Find where the given text appears and provide that cell's center as [X, Y] coordinate. 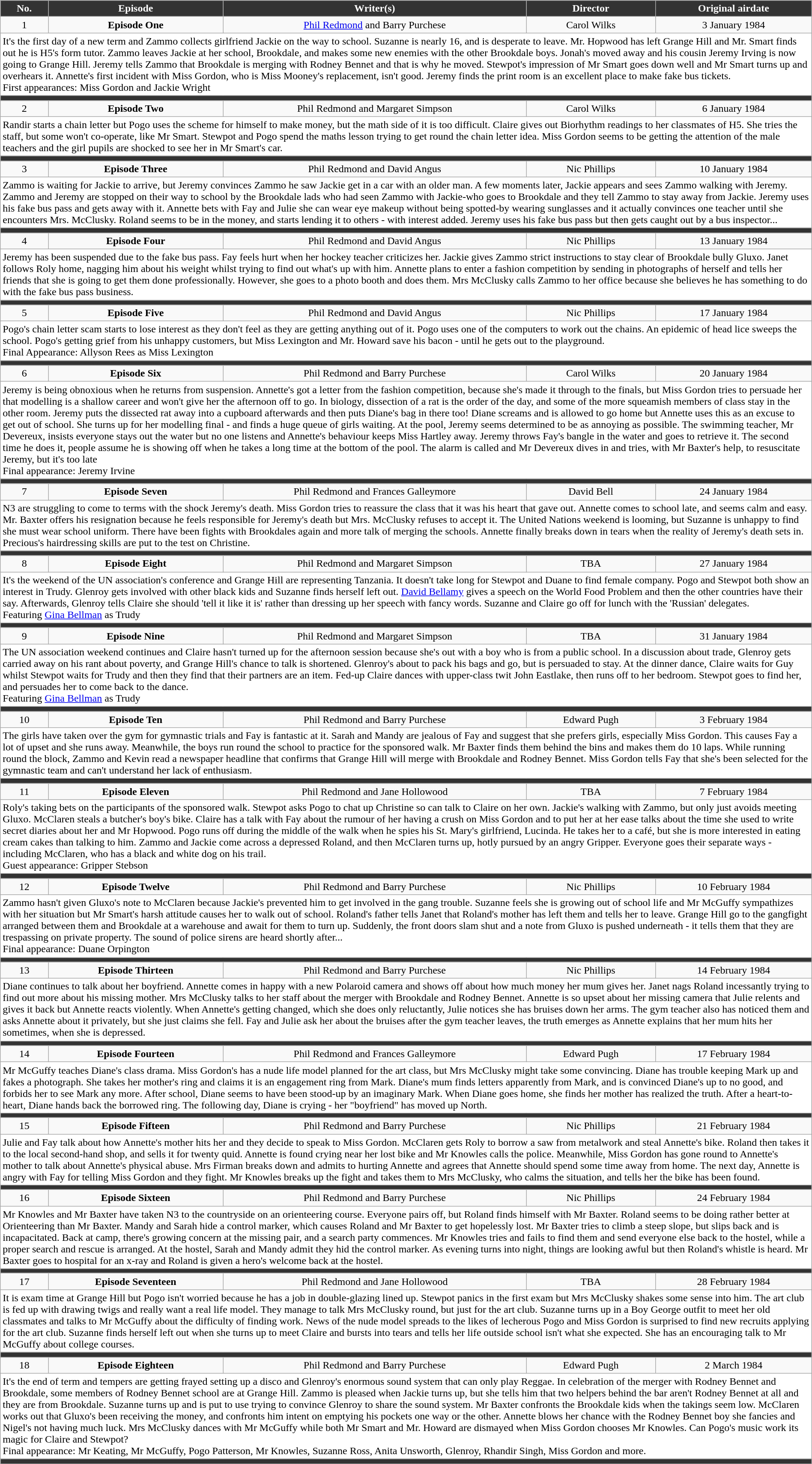
17 [24, 1282]
27 January 1984 [733, 564]
4 [24, 241]
Episode Twelve [136, 887]
Episode One [136, 25]
13 [24, 970]
11 [24, 792]
Episode Seventeen [136, 1282]
10 January 1984 [733, 169]
31 January 1984 [733, 636]
Original airdate [733, 9]
Episode Sixteen [136, 1198]
Episode Seven [136, 492]
17 January 1984 [733, 313]
3 January 1984 [733, 25]
Episode Fifteen [136, 1126]
Episode Eighteen [136, 1365]
16 [24, 1198]
Episode Five [136, 313]
13 January 1984 [733, 241]
Episode Three [136, 169]
20 January 1984 [733, 373]
Episode Eight [136, 564]
10 [24, 719]
21 February 1984 [733, 1126]
David Bell [591, 492]
Director [591, 9]
Episode Eleven [136, 792]
17 February 1984 [733, 1054]
Episode Six [136, 373]
24 January 1984 [733, 492]
7 February 1984 [733, 792]
28 February 1984 [733, 1282]
1 [24, 25]
12 [24, 887]
2 [24, 108]
Episode Thirteen [136, 970]
7 [24, 492]
14 [24, 1054]
24 February 1984 [733, 1198]
9 [24, 636]
Episode Two [136, 108]
8 [24, 564]
Episode Nine [136, 636]
2 March 1984 [733, 1365]
14 February 1984 [733, 970]
6 January 1984 [733, 108]
3 February 1984 [733, 719]
Episode Ten [136, 719]
6 [24, 373]
5 [24, 313]
Episode Fourteen [136, 1054]
10 February 1984 [733, 887]
No. [24, 9]
Episode Four [136, 241]
18 [24, 1365]
Episode [136, 9]
15 [24, 1126]
3 [24, 169]
Writer(s) [375, 9]
